Detect which cell encompasses the target text, then output its (X, Y) center coordinate. 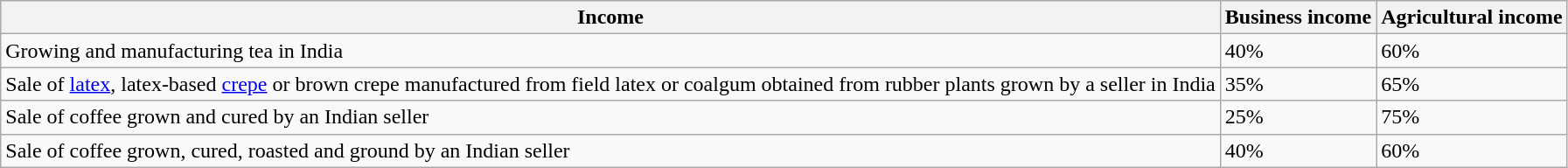
Business income (1298, 17)
75% (1472, 117)
Income (610, 17)
Sale of coffee grown, cured, roasted and ground by an Indian seller (610, 150)
35% (1298, 84)
25% (1298, 117)
65% (1472, 84)
Sale of coffee grown and cured by an Indian seller (610, 117)
Agricultural income (1472, 17)
Sale of latex, latex-based crepe or brown crepe manufactured from field latex or coalgum obtained from rubber plants grown by a seller in India (610, 84)
Growing and manufacturing tea in India (610, 51)
